Determine the (X, Y) coordinate at the center of the cell enclosing the given text.  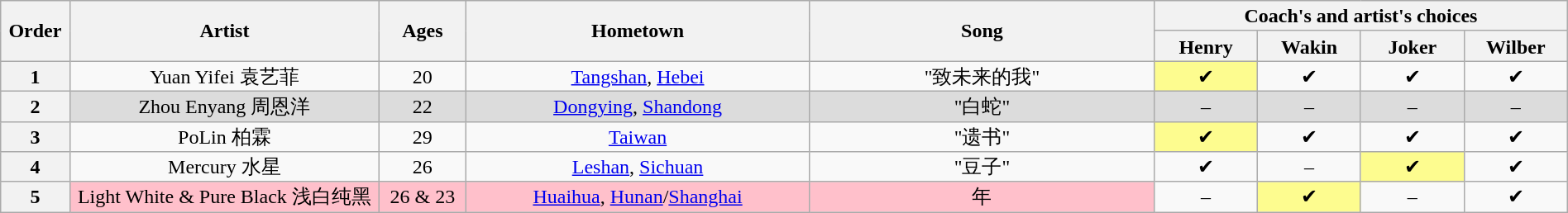
Leshan, Sichuan (638, 167)
Light White & Pure Black 浅白纯黑 (225, 196)
1 (35, 76)
4 (35, 167)
Coach's and artist's choices (1361, 17)
5 (35, 196)
Mercury 水星 (225, 167)
Song (982, 31)
"白蛇" (982, 106)
Yuan Yifei 袁艺菲 (225, 76)
Order (35, 31)
Ages (423, 31)
Hometown (638, 31)
"遗书" (982, 137)
2 (35, 106)
"豆子" (982, 167)
Zhou Enyang 周恩洋 (225, 106)
PoLin 柏霖 (225, 137)
22 (423, 106)
Huaihua, Hunan/Shanghai (638, 196)
26 (423, 167)
Taiwan (638, 137)
年 (982, 196)
Artist (225, 31)
Wakin (1310, 46)
26 & 23 (423, 196)
"致未来的我" (982, 76)
3 (35, 137)
Joker (1413, 46)
Dongying, Shandong (638, 106)
Henry (1206, 46)
Wilber (1515, 46)
Tangshan, Hebei (638, 76)
29 (423, 137)
20 (423, 76)
